Determine the [X, Y] coordinate at the center of the cell enclosing the given text.  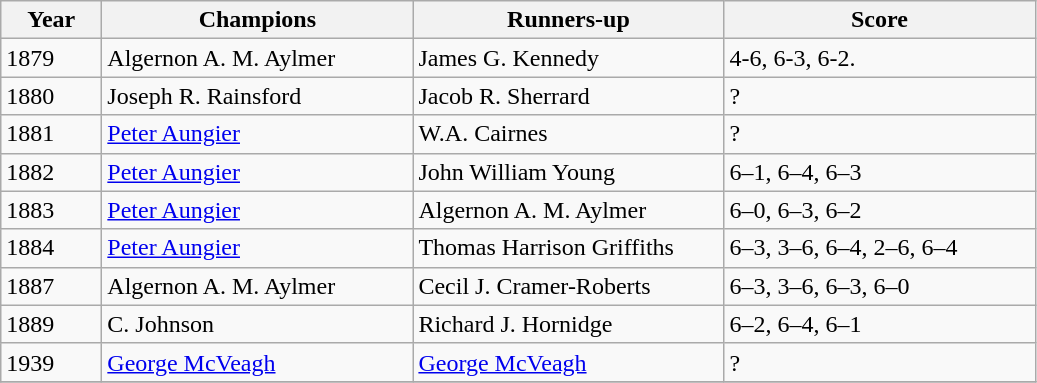
Score [880, 20]
Champions [258, 20]
1889 [52, 324]
6–1, 6–4, 6–3 [880, 172]
1879 [52, 58]
C. Johnson [258, 324]
1883 [52, 210]
6–3, 3–6, 6–3, 6–0 [880, 286]
6–2, 6–4, 6–1 [880, 324]
6–3, 3–6, 6–4, 2–6, 6–4 [880, 248]
Richard J. Hornidge [568, 324]
W.A. Cairnes [568, 134]
1880 [52, 96]
John William Young [568, 172]
6–0, 6–3, 6–2 [880, 210]
James G. Kennedy [568, 58]
4-6, 6-3, 6-2. [880, 58]
Jacob R. Sherrard [568, 96]
Joseph R. Rainsford [258, 96]
1887 [52, 286]
Thomas Harrison Griffiths [568, 248]
1939 [52, 362]
1882 [52, 172]
Cecil J. Cramer-Roberts [568, 286]
1884 [52, 248]
1881 [52, 134]
Runners-up [568, 20]
Year [52, 20]
